Identify which cell holds the provided text, then report its [x, y] central coordinate. 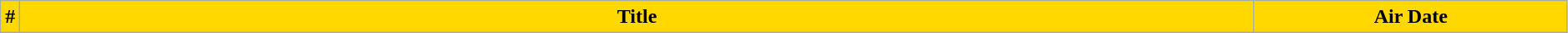
# [10, 17]
Air Date [1410, 17]
Title [637, 17]
